Output the [x, y] coordinate of the center of the cell containing the given text.  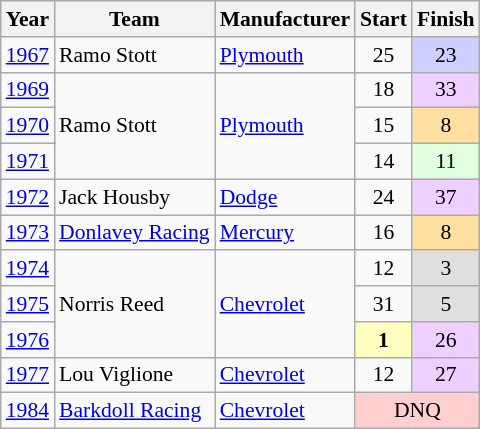
27 [446, 375]
1967 [28, 55]
Barkdoll Racing [134, 411]
1 [384, 340]
31 [384, 304]
1971 [28, 162]
Lou Viglione [134, 375]
11 [446, 162]
Year [28, 19]
26 [446, 340]
16 [384, 233]
1969 [28, 90]
Finish [446, 19]
Donlavey Racing [134, 233]
DNQ [418, 411]
Manufacturer [285, 19]
14 [384, 162]
37 [446, 197]
Start [384, 19]
25 [384, 55]
1970 [28, 126]
1974 [28, 269]
Norris Reed [134, 304]
1984 [28, 411]
Jack Housby [134, 197]
5 [446, 304]
1972 [28, 197]
1973 [28, 233]
15 [384, 126]
33 [446, 90]
1975 [28, 304]
18 [384, 90]
Dodge [285, 197]
Team [134, 19]
Mercury [285, 233]
1976 [28, 340]
3 [446, 269]
1977 [28, 375]
24 [384, 197]
23 [446, 55]
